Detect which cell encompasses the target text, then output its (x, y) center coordinate. 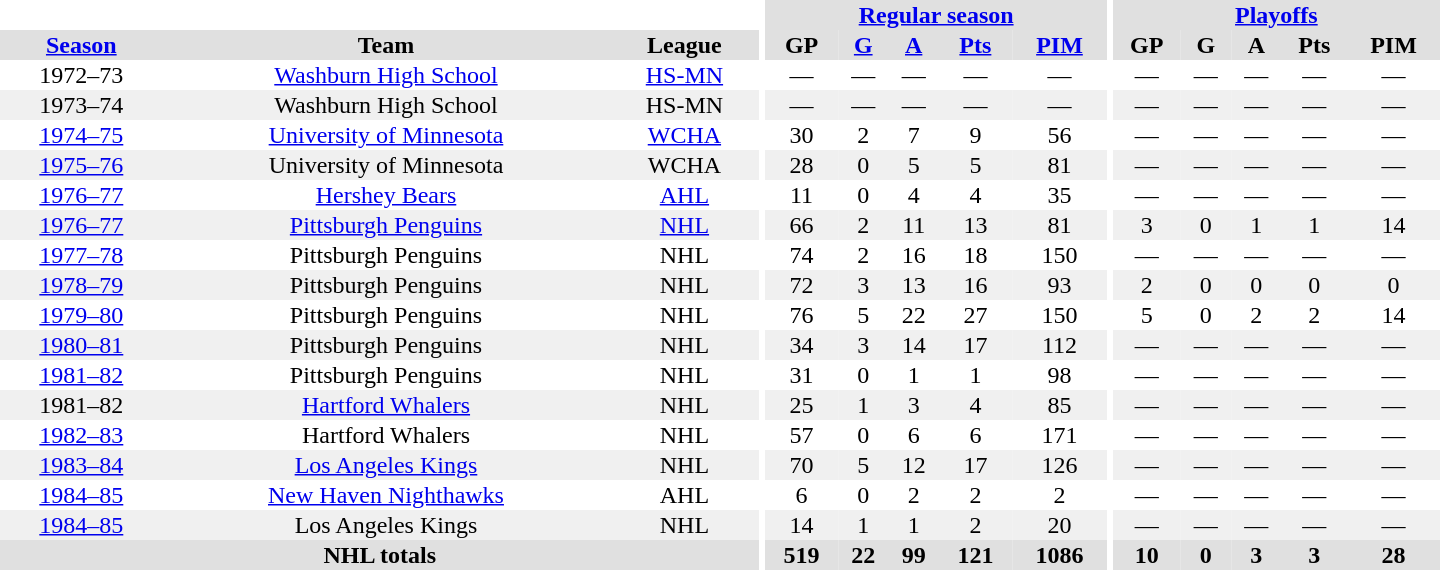
Season (82, 45)
1980–81 (82, 345)
NHL totals (380, 555)
Playoffs (1276, 15)
76 (802, 315)
20 (1060, 525)
10 (1147, 555)
1977–78 (82, 255)
1974–75 (82, 135)
Hershey Bears (386, 195)
31 (802, 375)
18 (976, 255)
66 (802, 225)
74 (802, 255)
12 (913, 465)
Regular season (936, 15)
9 (976, 135)
112 (1060, 345)
1979–80 (82, 315)
121 (976, 555)
25 (802, 405)
126 (1060, 465)
30 (802, 135)
171 (1060, 435)
New Haven Nighthawks (386, 495)
1983–84 (82, 465)
1086 (1060, 555)
72 (802, 285)
98 (1060, 375)
93 (1060, 285)
34 (802, 345)
1982–83 (82, 435)
27 (976, 315)
1972–73 (82, 75)
1975–76 (82, 165)
League (684, 45)
Team (386, 45)
70 (802, 465)
85 (1060, 405)
56 (1060, 135)
519 (802, 555)
1978–79 (82, 285)
35 (1060, 195)
99 (913, 555)
57 (802, 435)
7 (913, 135)
1973–74 (82, 105)
